From the cell containing the given text, extract its center point as (X, Y) coordinate. 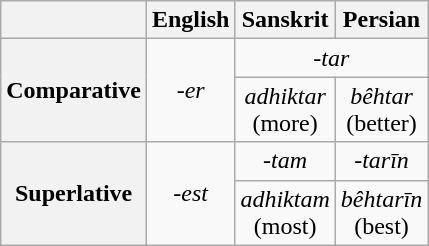
adhiktar(more) (285, 110)
Superlative (74, 194)
Sanskrit (285, 20)
adhiktam(most) (285, 212)
Comparative (74, 90)
-tarīn (381, 161)
bêhtar(better) (381, 110)
bêhtarīn(best) (381, 212)
-er (190, 90)
English (190, 20)
-tar (332, 58)
-est (190, 194)
-tam (285, 161)
Persian (381, 20)
